Extract the (x, y) coordinate from the center of the cell holding the provided text.  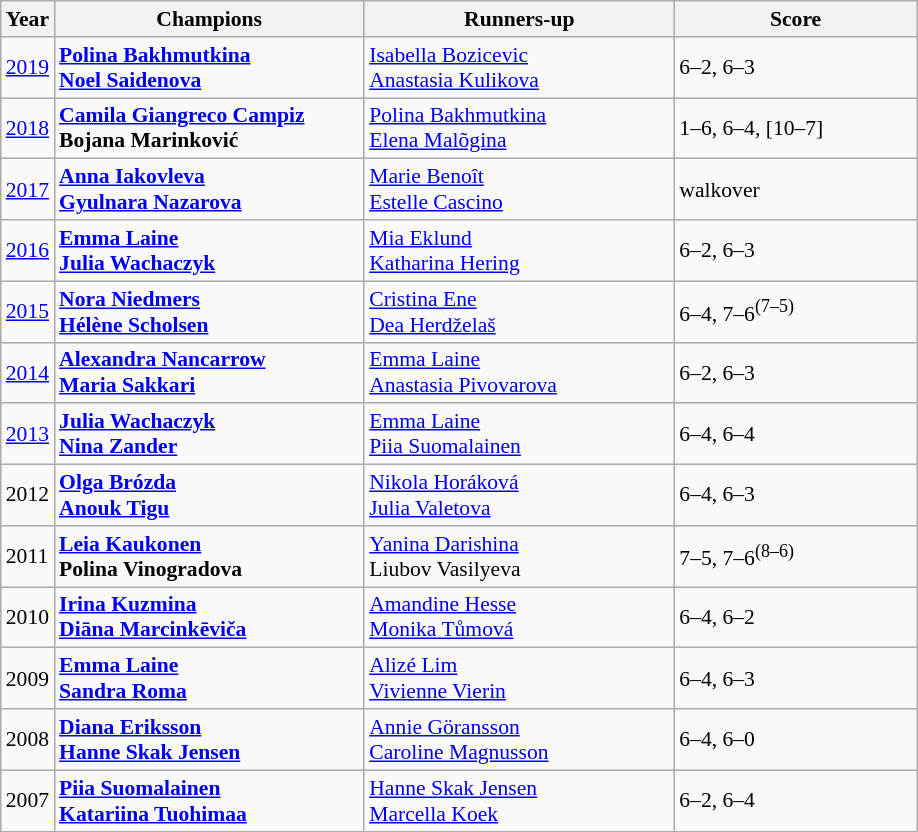
6–2, 6–4 (796, 800)
2007 (28, 800)
2015 (28, 312)
6–4, 6–2 (796, 618)
Diana Eriksson Hanne Skak Jensen (209, 740)
Yanina Darishina Liubov Vasilyeva (519, 556)
Annie Göransson Caroline Magnusson (519, 740)
6–4, 7–6(7–5) (796, 312)
2016 (28, 250)
Hanne Skak Jensen Marcella Koek (519, 800)
Mia Eklund Katharina Hering (519, 250)
Emma Laine Julia Wachaczyk (209, 250)
Amandine Hesse Monika Tůmová (519, 618)
2018 (28, 128)
Leia Kaukonen Polina Vinogradova (209, 556)
Cristina Ene Dea Herdželaš (519, 312)
walkover (796, 190)
2011 (28, 556)
2009 (28, 678)
Nora Niedmers Hélène Scholsen (209, 312)
Nikola Horáková Julia Valetova (519, 496)
Score (796, 19)
2010 (28, 618)
Emma Laine Anastasia Pivovarova (519, 372)
Marie Benoît Estelle Cascino (519, 190)
2013 (28, 434)
Alexandra Nancarrow Maria Sakkari (209, 372)
Polina Bakhmutkina Elena Malõgina (519, 128)
2008 (28, 740)
2017 (28, 190)
7–5, 7–6(8–6) (796, 556)
Isabella Bozicevic Anastasia Kulikova (519, 68)
Year (28, 19)
Piia Suomalainen Katariina Tuohimaa (209, 800)
Camila Giangreco Campiz Bojana Marinković (209, 128)
2014 (28, 372)
6–4, 6–4 (796, 434)
Olga Brózda Anouk Tigu (209, 496)
Alizé Lim Vivienne Vierin (519, 678)
Anna Iakovleva Gyulnara Nazarova (209, 190)
Polina Bakhmutkina Noel Saidenova (209, 68)
Emma Laine Piia Suomalainen (519, 434)
Julia Wachaczyk Nina Zander (209, 434)
6–4, 6–0 (796, 740)
Champions (209, 19)
Runners-up (519, 19)
2019 (28, 68)
2012 (28, 496)
1–6, 6–4, [10–7] (796, 128)
Emma Laine Sandra Roma (209, 678)
Irina Kuzmina Diāna Marcinkēviča (209, 618)
